Find where the given text appears and provide that cell's center as (x, y) coordinate. 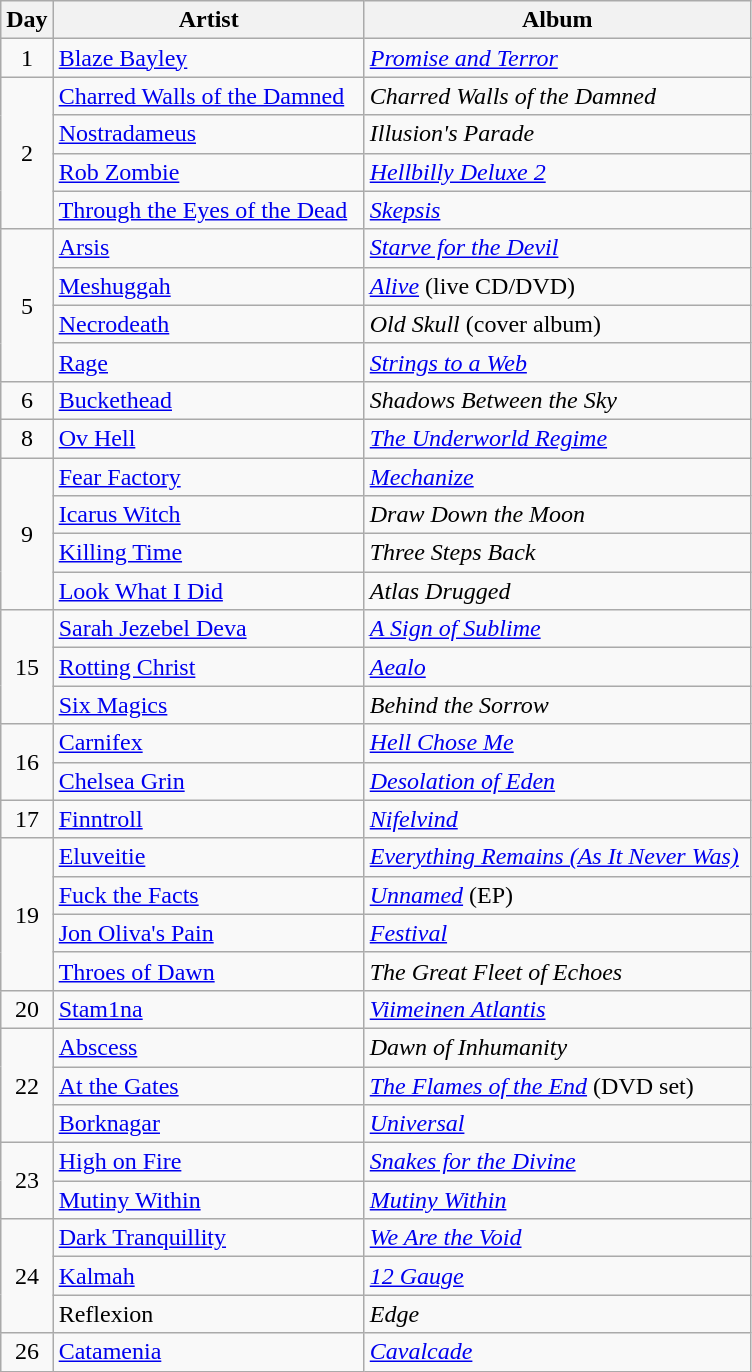
9 (27, 534)
16 (27, 762)
Buckethead (208, 400)
Rotting Christ (208, 667)
5 (27, 305)
2 (27, 153)
Album (557, 20)
Borknagar (208, 1124)
Chelsea Grin (208, 781)
Fuck the Facts (208, 895)
We Are the Void (557, 1238)
Desolation of Eden (557, 781)
Universal (557, 1124)
Artist (208, 20)
17 (27, 819)
Jon Oliva's Pain (208, 933)
Aealo (557, 667)
Snakes for the Divine (557, 1162)
8 (27, 438)
Rage (208, 362)
At the Gates (208, 1085)
Reflexion (208, 1314)
Rob Zombie (208, 172)
22 (27, 1085)
Day (27, 20)
Abscess (208, 1047)
Edge (557, 1314)
Cavalcade (557, 1352)
Everything Remains (As It Never Was) (557, 857)
24 (27, 1276)
15 (27, 667)
Old Skull (cover album) (557, 324)
Sarah Jezebel Deva (208, 629)
Skepsis (557, 210)
Stam1na (208, 1009)
A Sign of Sublime (557, 629)
Killing Time (208, 553)
Ov Hell (208, 438)
Look What I Did (208, 591)
Nifelvind (557, 819)
Unnamed (EP) (557, 895)
Meshuggah (208, 286)
Carnifex (208, 743)
Hellbilly Deluxe 2 (557, 172)
Through the Eyes of the Dead (208, 210)
Necrodeath (208, 324)
Alive (live CD/DVD) (557, 286)
Fear Factory (208, 477)
High on Fire (208, 1162)
Three Steps Back (557, 553)
23 (27, 1181)
20 (27, 1009)
Behind the Sorrow (557, 705)
Shadows Between the Sky (557, 400)
1 (27, 58)
Six Magics (208, 705)
Finntroll (208, 819)
Blaze Bayley (208, 58)
Dawn of Inhumanity (557, 1047)
The Underworld Regime (557, 438)
Arsis (208, 248)
Starve for the Devil (557, 248)
12 Gauge (557, 1276)
Dark Tranquillity (208, 1238)
Festival (557, 933)
Strings to a Web (557, 362)
Illusion's Parade (557, 134)
Hell Chose Me (557, 743)
Mechanize (557, 477)
Kalmah (208, 1276)
Eluveitie (208, 857)
The Flames of the End (DVD set) (557, 1085)
Catamenia (208, 1352)
Icarus Witch (208, 515)
Viimeinen Atlantis (557, 1009)
The Great Fleet of Echoes (557, 971)
Draw Down the Moon (557, 515)
Nostradameus (208, 134)
6 (27, 400)
Throes of Dawn (208, 971)
Promise and Terror (557, 58)
19 (27, 914)
Atlas Drugged (557, 591)
26 (27, 1352)
